Locate the cell with the specified text and output its (X, Y) center coordinate. 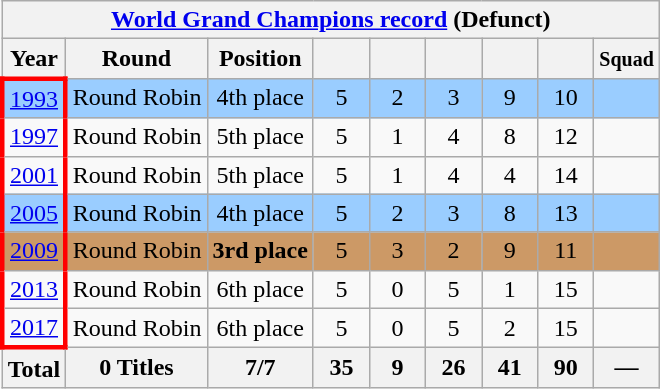
10 (566, 98)
2001 (34, 175)
7/7 (260, 368)
13 (566, 213)
35 (341, 368)
— (627, 368)
0 Titles (136, 368)
1993 (34, 98)
2013 (34, 289)
Round (136, 59)
2005 (34, 213)
3rd place (260, 251)
1997 (34, 137)
Year (34, 59)
2009 (34, 251)
11 (566, 251)
2017 (34, 328)
Squad (627, 59)
90 (566, 368)
Position (260, 59)
World Grand Champions record (Defunct) (330, 20)
14 (566, 175)
Total (34, 368)
26 (454, 368)
41 (510, 368)
12 (566, 137)
